Capture the cell that displays the provided text and extract its (x, y) central coordinate. 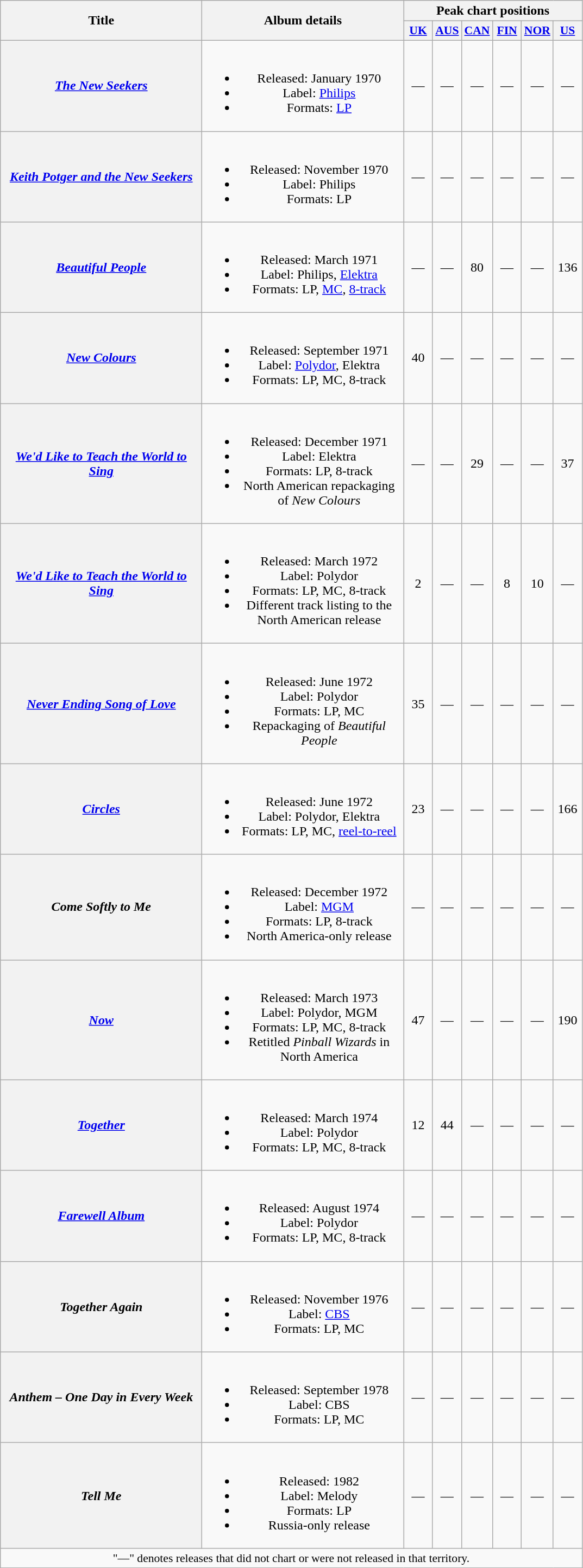
The New Seekers (101, 86)
Released: November 1976Label: CBSFormats: LP, MC (303, 1307)
10 (537, 583)
Together (101, 1125)
NOR (537, 31)
12 (418, 1125)
Keith Potger and the New Seekers (101, 177)
37 (567, 464)
Released: January 1970Label: PhilipsFormats: LP (303, 86)
Released: September 1971Label: Polydor, ElektraFormats: LP, MC, 8-track (303, 358)
80 (477, 267)
Released: March 1974Label: PolydorFormats: LP, MC, 8-track (303, 1125)
Released: November 1970Label: PhilipsFormats: LP (303, 177)
47 (418, 1020)
Now (101, 1020)
US (567, 31)
AUS (447, 31)
Circles (101, 809)
Farewell Album (101, 1216)
Come Softly to Me (101, 907)
Released: March 1971Label: Philips, ElektraFormats: LP, MC, 8-track (303, 267)
166 (567, 809)
136 (567, 267)
Released: March 1973Label: Polydor, MGMFormats: LP, MC, 8-trackRetitled Pinball Wizards in North America (303, 1020)
35 (418, 704)
2 (418, 583)
Peak chart positions (493, 11)
40 (418, 358)
23 (418, 809)
Released: September 1978Label: CBSFormats: LP, MC (303, 1397)
Released: June 1972Label: PolydorFormats: LP, MCRepackaging of Beautiful People (303, 704)
Together Again (101, 1307)
Tell Me (101, 1495)
8 (506, 583)
FIN (506, 31)
Released: 1982Label: MelodyFormats: LPRussia-only release (303, 1495)
"—" denotes releases that did not chart or were not released in that territory. (291, 1558)
190 (567, 1020)
44 (447, 1125)
UK (418, 31)
Released: June 1972Label: Polydor, ElektraFormats: LP, MC, reel-to-reel (303, 809)
Beautiful People (101, 267)
Title (101, 21)
CAN (477, 31)
Released: March 1972Label: PolydorFormats: LP, MC, 8-trackDifferent track listing to the North American release (303, 583)
Released: December 1972Label: MGMFormats: LP, 8-trackNorth America-only release (303, 907)
Album details (303, 21)
Anthem – One Day in Every Week (101, 1397)
Never Ending Song of Love (101, 704)
Released: August 1974Label: PolydorFormats: LP, MC, 8-track (303, 1216)
New Colours (101, 358)
29 (477, 464)
Released: December 1971Label: ElektraFormats: LP, 8-trackNorth American repackaging of New Colours (303, 464)
